For the text-containing cell, return its midpoint in [x, y] coordinate format. 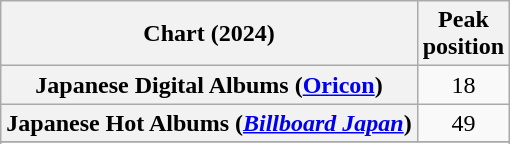
18 [463, 85]
Japanese Digital Albums (Oricon) [209, 85]
Japanese Hot Albums (Billboard Japan) [209, 123]
Chart (2024) [209, 34]
49 [463, 123]
Peakposition [463, 34]
